Identify which cell holds the provided text, then report its (x, y) central coordinate. 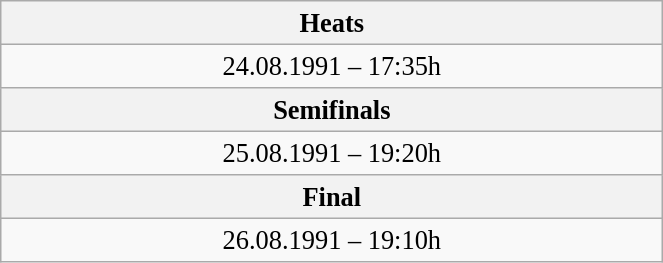
24.08.1991 – 17:35h (332, 66)
Final (332, 197)
25.08.1991 – 19:20h (332, 153)
Heats (332, 22)
26.08.1991 – 19:10h (332, 240)
Semifinals (332, 109)
